Return (x, y) of the center of cell containing provided text 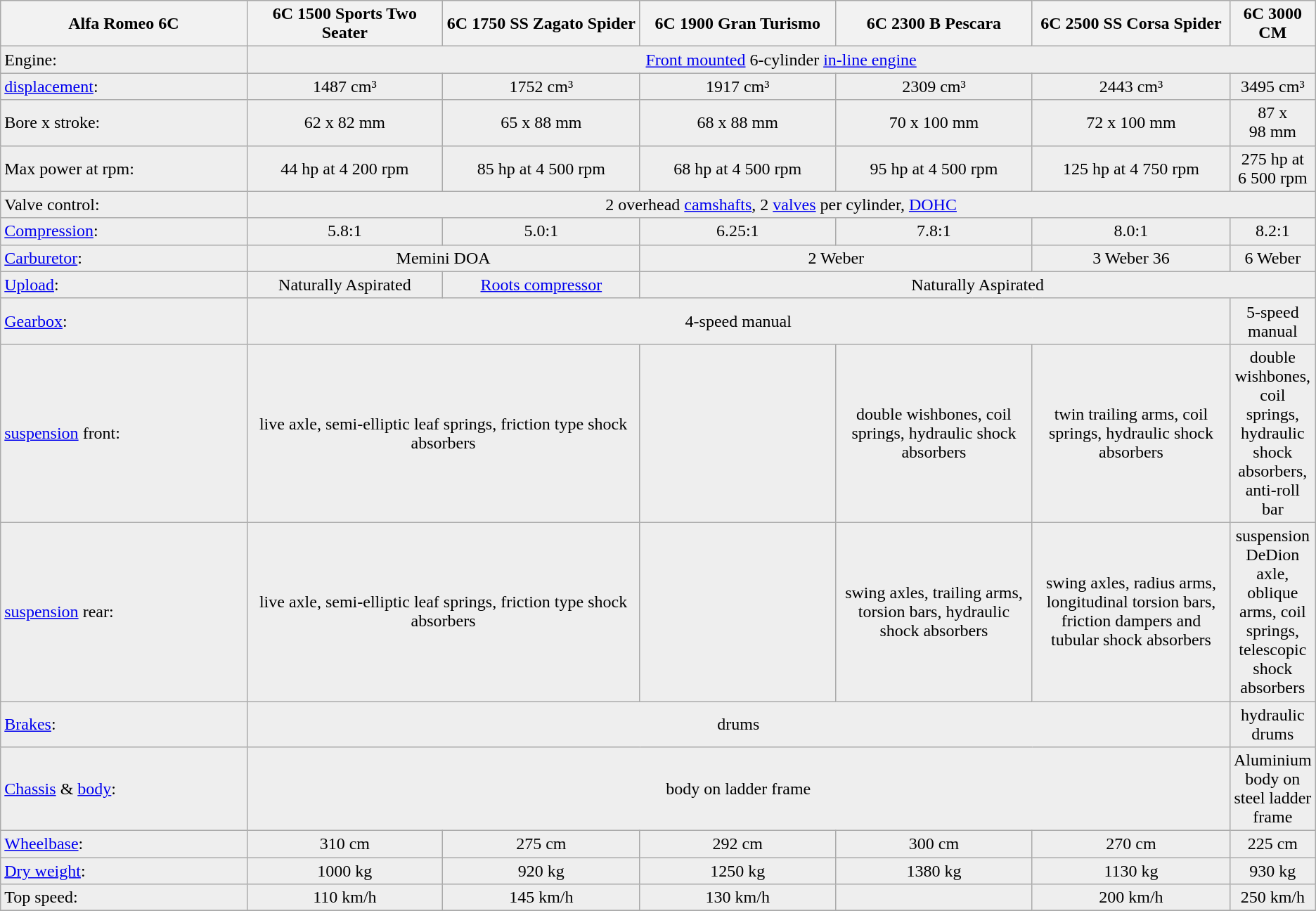
Brakes: (124, 724)
4-speed manual (738, 321)
Wheelbase: (124, 844)
Alfa Romeo 6C (124, 24)
270 cm (1130, 844)
1000 kg (344, 871)
72 x 100 mm (1130, 122)
6C 2300 B Pescara (934, 24)
3 Weber 36 (1130, 258)
250 km/h (1272, 898)
suspension rear: (124, 612)
200 km/h (1130, 898)
125 hp at 4 750 rpm (1130, 169)
6C 1500 Sports Two Seater (344, 24)
2 overhead camshafts, 2 valves per cylinder, DOHC (781, 205)
Aluminium body on steel ladder frame (1272, 789)
1917 cm³ (737, 86)
5.8:1 (344, 231)
body on ladder frame (738, 789)
275 cm (541, 844)
6.25:1 (737, 231)
double wishbones, coil springs, hydraulic shock absorbers, anti-roll bar (1272, 433)
Upload: (124, 285)
68 x 88 mm (737, 122)
drums (738, 724)
Dry weight: (124, 871)
130 km/h (737, 898)
1487 cm³ (344, 86)
3495 cm³ (1272, 86)
6C 1750 SS Zagato Spider (541, 24)
87 x 98 mm (1272, 122)
110 km/h (344, 898)
Carburetor: (124, 258)
swing axles, radius arms, longitudinal torsion bars, friction dampers and tubular shock absorbers (1130, 612)
5.0:1 (541, 231)
2443 cm³ (1130, 86)
310 cm (344, 844)
68 hp at 4 500 rpm (737, 169)
1752 cm³ (541, 86)
930 kg (1272, 871)
225 cm (1272, 844)
70 x 100 mm (934, 122)
8.2:1 (1272, 231)
Memini DOA (443, 258)
hydraulic drums (1272, 724)
5-speed manual (1272, 321)
Top speed: (124, 898)
2 Weber (836, 258)
suspension DeDion axle, oblique arms, coil springs, telescopic shock absorbers (1272, 612)
Front mounted 6-cylinder in-line engine (781, 60)
6 Weber (1272, 258)
swing axles, trailing arms, torsion bars, hydraulic shock absorbers (934, 612)
Bore x stroke: (124, 122)
Gearbox: (124, 321)
292 cm (737, 844)
65 x 88 mm (541, 122)
300 cm (934, 844)
6C 3000 CM (1272, 24)
twin trailing arms, coil springs, hydraulic shock absorbers (1130, 433)
suspension front: (124, 433)
2309 cm³ (934, 86)
275 hp at 6 500 rpm (1272, 169)
1130 kg (1130, 871)
85 hp at 4 500 rpm (541, 169)
7.8:1 (934, 231)
6C 1900 Gran Turismo (737, 24)
6C 2500 SS Corsa Spider (1130, 24)
1250 kg (737, 871)
62 x 82 mm (344, 122)
8.0:1 (1130, 231)
Max power at rpm: (124, 169)
double wishbones, coil springs, hydraulic shock absorbers (934, 433)
displacement: (124, 86)
920 kg (541, 871)
Chassis & body: (124, 789)
Compression: (124, 231)
Engine: (124, 60)
Roots compressor (541, 285)
Valve control: (124, 205)
1380 kg (934, 871)
145 km/h (541, 898)
95 hp at 4 500 rpm (934, 169)
44 hp at 4 200 rpm (344, 169)
